Identify which cell holds the provided text, then report its [X, Y] central coordinate. 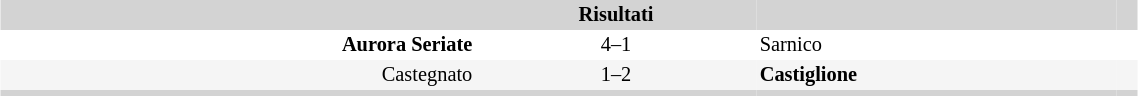
1–2 [616, 75]
Risultati [616, 15]
Castegnato [238, 75]
Castiglione [937, 75]
4–1 [616, 45]
Sarnico [937, 45]
Aurora Seriate [238, 45]
